Identify which cell holds the provided text, then report its (x, y) central coordinate. 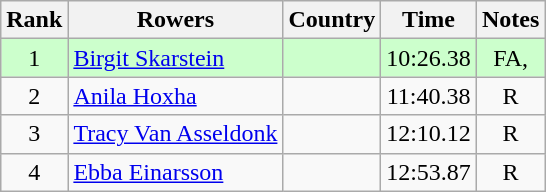
1 (34, 58)
3 (34, 134)
12:53.87 (429, 172)
Country (332, 20)
FA, (510, 58)
Time (429, 20)
Birgit Skarstein (176, 58)
4 (34, 172)
12:10.12 (429, 134)
Rank (34, 20)
11:40.38 (429, 96)
Anila Hoxha (176, 96)
Notes (510, 20)
Tracy Van Asseldonk (176, 134)
2 (34, 96)
Ebba Einarsson (176, 172)
Rowers (176, 20)
10:26.38 (429, 58)
